Detect which cell encompasses the target text, then output its [x, y] center coordinate. 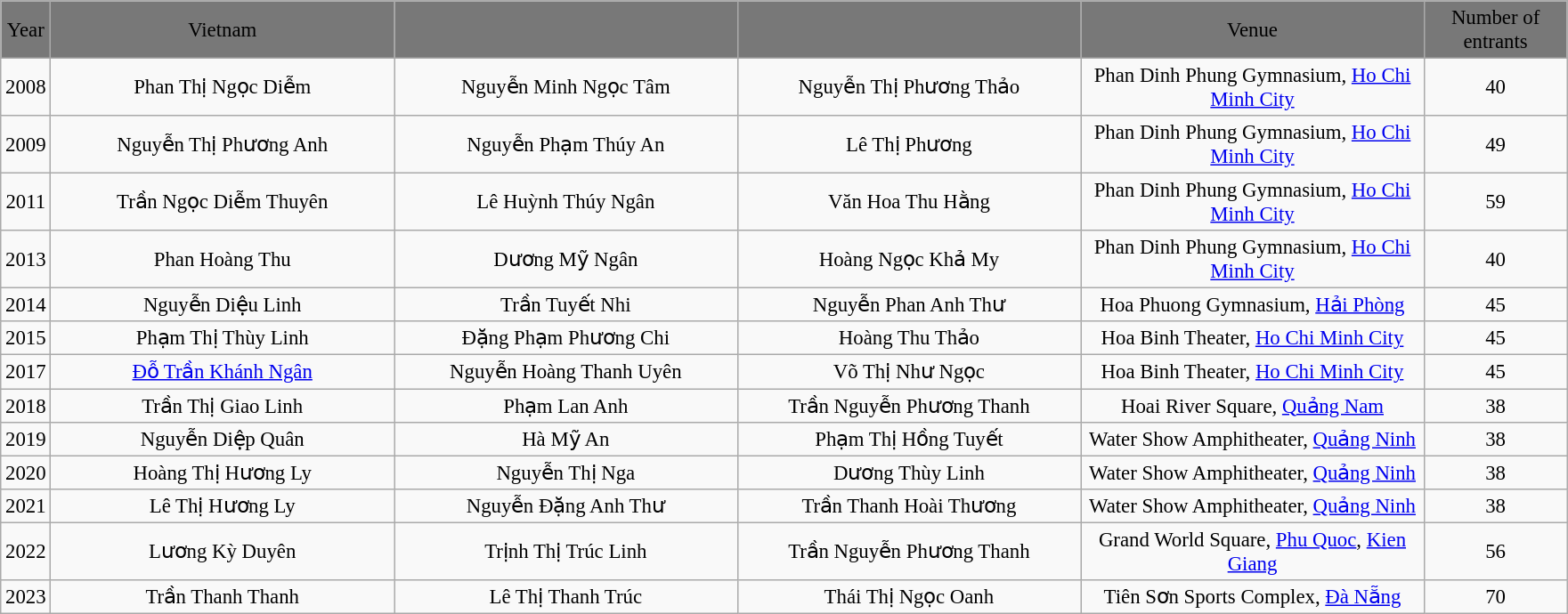
Vietnam [223, 30]
Nguyễn Diệu Linh [223, 305]
Văn Hoa Thu Hằng [909, 203]
2017 [26, 372]
2014 [26, 305]
Nguyễn Diệp Quân [223, 439]
Võ Thị Như Ngọc [909, 372]
Thái Thị Ngọc Oanh [909, 597]
2020 [26, 473]
70 [1496, 597]
Dương Mỹ Ngân [565, 260]
Venue [1253, 30]
Hà Mỹ An [565, 439]
Nguyễn Đặng Anh Thư [565, 505]
Trần Thanh Hoài Thương [909, 505]
Nguyễn Thị Phương Anh [223, 144]
2023 [26, 597]
49 [1496, 144]
2013 [26, 260]
Phạm Thị Thùy Linh [223, 339]
59 [1496, 203]
2015 [26, 339]
Trịnh Thị Trúc Linh [565, 552]
2021 [26, 505]
Đặng Phạm Phương Chi [565, 339]
Year [26, 30]
Lê Thị Thanh Trúc [565, 597]
2019 [26, 439]
2009 [26, 144]
Nguyễn Thị Phương Thảo [909, 87]
Trần Thị Giao Linh [223, 406]
2008 [26, 87]
Đỗ Trần Khánh Ngân [223, 372]
Hoàng Thị Hương Ly [223, 473]
Hoa Phuong Gymnasium, Hải Phòng [1253, 305]
Grand World Square, Phu Quoc, Kien Giang [1253, 552]
Nguyễn Hoàng Thanh Uyên [565, 372]
Tiên Sơn Sports Complex, Đà Nẵng [1253, 597]
Phạm Lan Anh [565, 406]
Nguyễn Phạm Thúy An [565, 144]
Dương Thùy Linh [909, 473]
Nguyễn Thị Nga [565, 473]
Trần Ngọc Diễm Thuyên [223, 203]
Lê Huỳnh Thúy Ngân [565, 203]
Nguyễn Minh Ngọc Tâm [565, 87]
Lê Thị Phương [909, 144]
Trần Tuyết Nhi [565, 305]
56 [1496, 552]
Nguyễn Phan Anh Thư [909, 305]
Phan Hoàng Thu [223, 260]
Lương Kỳ Duyên [223, 552]
Hoàng Ngọc Khả My [909, 260]
Number of entrants [1496, 30]
Phạm Thị Hồng Tuyết [909, 439]
2018 [26, 406]
Hoai River Square, Quảng Nam [1253, 406]
2011 [26, 203]
Lê Thị Hương Ly [223, 505]
Hoàng Thu Thảo [909, 339]
2022 [26, 552]
Phan Thị Ngọc Diễm [223, 87]
Trần Thanh Thanh [223, 597]
